From the cell containing the given text, extract its center point as (X, Y) coordinate. 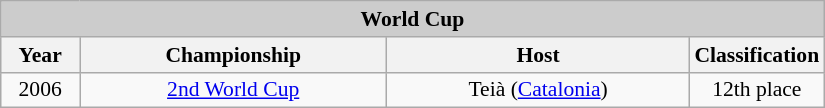
World Cup (413, 19)
Host (538, 55)
12th place (756, 90)
Year (40, 55)
Classification (756, 55)
2nd World Cup (234, 90)
2006 (40, 90)
Championship (234, 55)
Teià (Catalonia) (538, 90)
